Locate the cell with the specified text and output its (x, y) center coordinate. 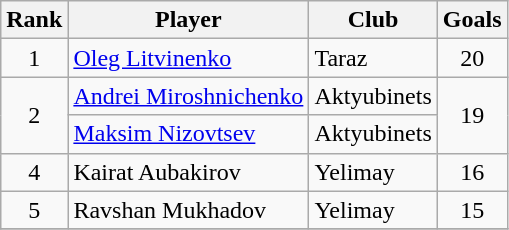
Ravshan Mukhadov (188, 210)
Goals (472, 20)
2 (34, 115)
15 (472, 210)
5 (34, 210)
20 (472, 58)
1 (34, 58)
Oleg Litvinenko (188, 58)
Player (188, 20)
Kairat Aubakirov (188, 172)
Rank (34, 20)
Taraz (373, 58)
4 (34, 172)
19 (472, 115)
Maksim Nizovtsev (188, 134)
16 (472, 172)
Club (373, 20)
Andrei Miroshnichenko (188, 96)
